Find where the given text appears and provide that cell's center as (X, Y) coordinate. 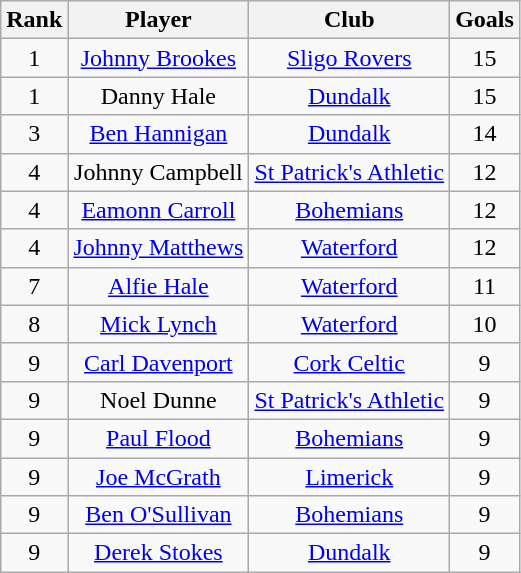
Alfie Hale (158, 286)
Eamonn Carroll (158, 210)
Cork Celtic (350, 362)
7 (34, 286)
3 (34, 134)
Derek Stokes (158, 553)
Johnny Brookes (158, 58)
Limerick (350, 477)
Mick Lynch (158, 324)
Goals (485, 20)
Sligo Rovers (350, 58)
14 (485, 134)
Noel Dunne (158, 400)
Player (158, 20)
8 (34, 324)
Rank (34, 20)
Ben Hannigan (158, 134)
Carl Davenport (158, 362)
Ben O'Sullivan (158, 515)
Paul Flood (158, 438)
Danny Hale (158, 96)
Johnny Campbell (158, 172)
Joe McGrath (158, 477)
10 (485, 324)
Club (350, 20)
11 (485, 286)
Johnny Matthews (158, 248)
